From the cell containing the given text, extract its center point as (X, Y) coordinate. 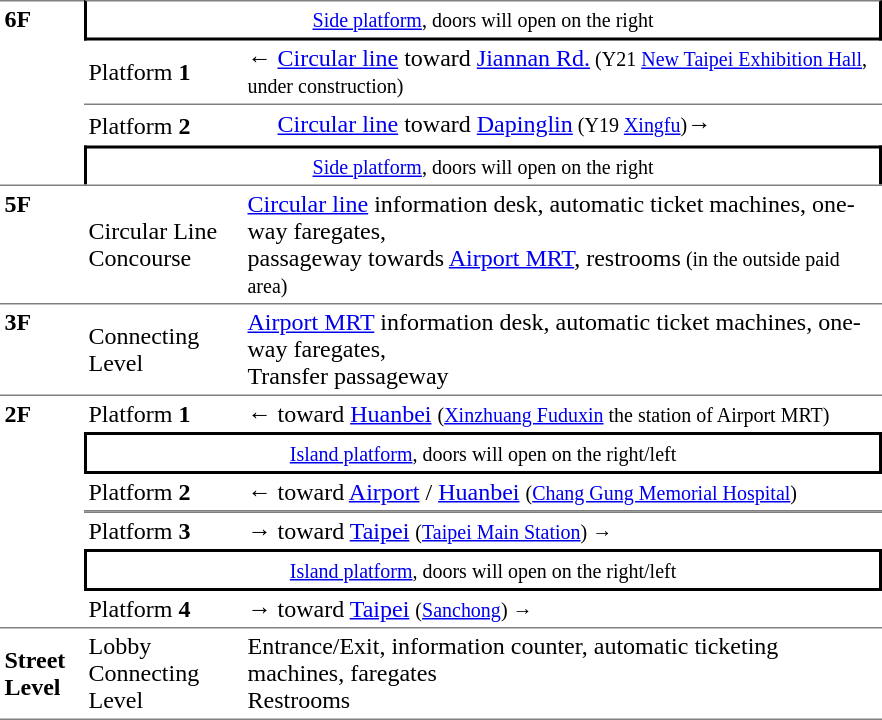
6F (42, 92)
→ toward Taipei (Taipei Main Station) → (562, 531)
← toward Huanbei (Xinzhuang Fuduxin the station of Airport MRT) (562, 413)
3F (42, 349)
Circular line toward Dapinglin (Y19 Xingfu)→ (562, 125)
Circular line information desk, automatic ticket machines, one-way faregates,passageway towards Airport MRT, restrooms (in the outside paid area) (562, 243)
Circular Line Concourse (164, 243)
Platform 4 (164, 610)
← Circular line toward Jiannan Rd. (Y21 New Taipei Exhibition Hall, under construction) (562, 72)
Platform 3 (164, 531)
LobbyConnecting Level (164, 674)
Airport MRT information desk, automatic ticket machines, one-way faregates,Transfer passageway (562, 349)
2F (42, 511)
← toward Airport / Huanbei (Chang Gung Memorial Hospital) (562, 493)
Connecting Level (164, 349)
Entrance/Exit, information counter, automatic ticketing machines, faregatesRestrooms (562, 674)
→ toward Taipei (Sanchong) → (562, 610)
Street Level (42, 674)
5F (42, 243)
